Determine the (X, Y) coordinate at the center of the cell enclosing the given text.  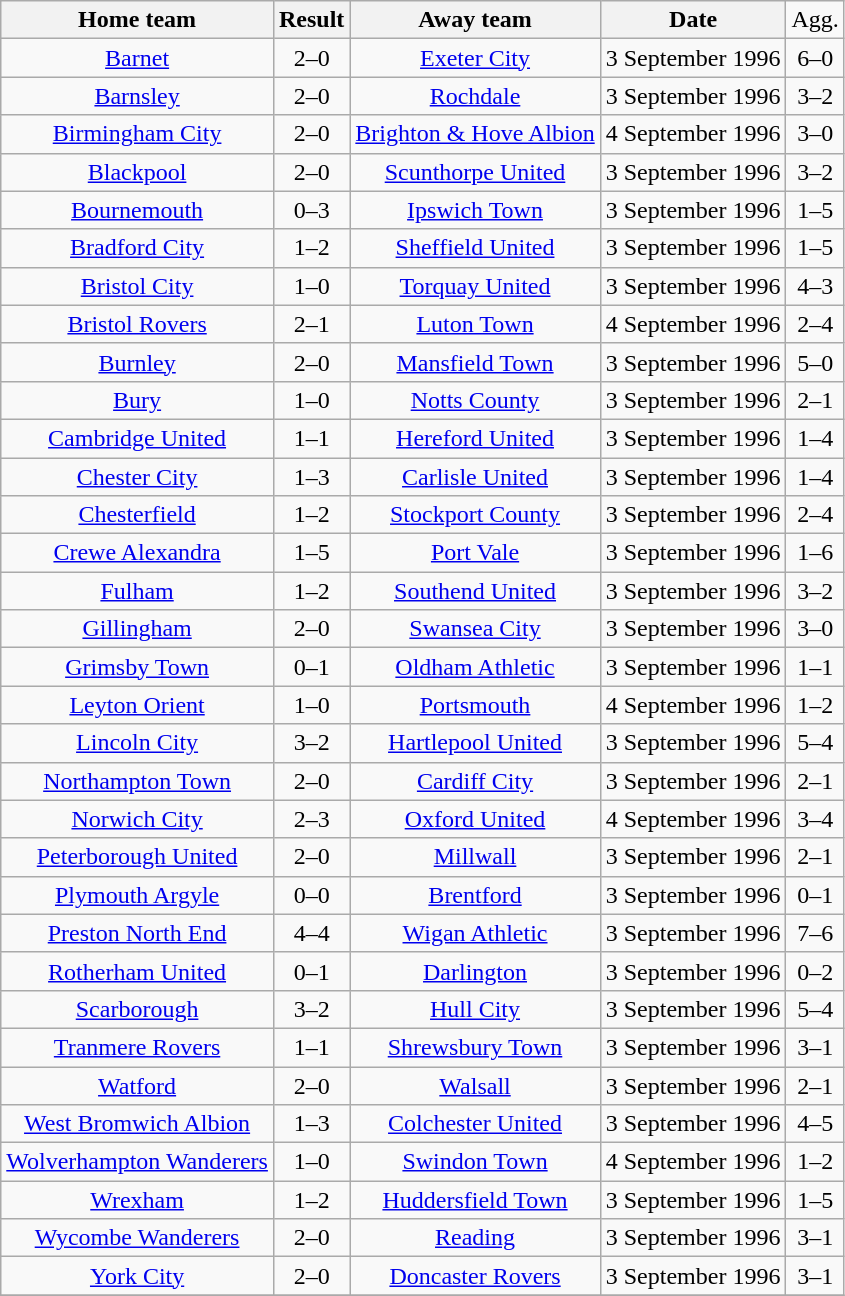
Ipswich Town (475, 210)
Hull City (475, 1009)
4–3 (815, 286)
Luton Town (475, 324)
Peterborough United (138, 857)
Cambridge United (138, 438)
Crewe Alexandra (138, 553)
Result (311, 20)
4–5 (815, 1124)
Torquay United (475, 286)
4–4 (311, 933)
Oldham Athletic (475, 667)
2–3 (311, 819)
Bristol Rovers (138, 324)
Shrewsbury Town (475, 1047)
Fulham (138, 591)
0–2 (815, 971)
Huddersfield Town (475, 1200)
Chester City (138, 477)
Brighton & Hove Albion (475, 134)
Watford (138, 1085)
Swansea City (475, 629)
0–0 (311, 895)
Date (693, 20)
Burnley (138, 362)
Sheffield United (475, 248)
Cardiff City (475, 781)
Agg. (815, 20)
Chesterfield (138, 515)
West Bromwich Albion (138, 1124)
5–0 (815, 362)
Bournemouth (138, 210)
Norwich City (138, 819)
Grimsby Town (138, 667)
Wycombe Wanderers (138, 1238)
Reading (475, 1238)
Swindon Town (475, 1162)
Barnet (138, 58)
Southend United (475, 591)
Leyton Orient (138, 705)
Doncaster Rovers (475, 1276)
Plymouth Argyle (138, 895)
Hartlepool United (475, 743)
6–0 (815, 58)
Lincoln City (138, 743)
Millwall (475, 857)
Preston North End (138, 933)
York City (138, 1276)
Darlington (475, 971)
Colchester United (475, 1124)
Stockport County (475, 515)
Bradford City (138, 248)
Wigan Athletic (475, 933)
Tranmere Rovers (138, 1047)
Carlisle United (475, 477)
0–3 (311, 210)
Exeter City (475, 58)
Wrexham (138, 1200)
7–6 (815, 933)
3–4 (815, 819)
Hereford United (475, 438)
Scunthorpe United (475, 172)
Barnsley (138, 96)
Home team (138, 20)
Port Vale (475, 553)
Notts County (475, 400)
Walsall (475, 1085)
Bury (138, 400)
Blackpool (138, 172)
Birmingham City (138, 134)
1–6 (815, 553)
Rotherham United (138, 971)
Wolverhampton Wanderers (138, 1162)
Portsmouth (475, 705)
Gillingham (138, 629)
Rochdale (475, 96)
Scarborough (138, 1009)
Northampton Town (138, 781)
Mansfield Town (475, 362)
Away team (475, 20)
Oxford United (475, 819)
Brentford (475, 895)
Bristol City (138, 286)
